Return [x, y] of the center of cell containing provided text 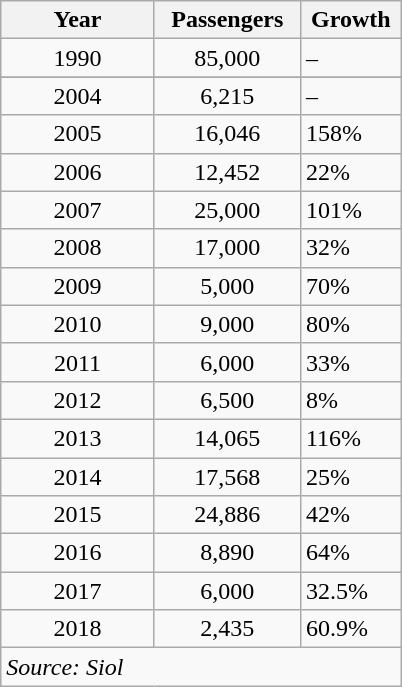
17,568 [227, 477]
32% [350, 248]
60.9% [350, 629]
70% [350, 286]
2011 [78, 362]
8,890 [227, 553]
12,452 [227, 172]
9,000 [227, 324]
2012 [78, 400]
1990 [78, 58]
8% [350, 400]
22% [350, 172]
2018 [78, 629]
17,000 [227, 248]
16,046 [227, 134]
6,500 [227, 400]
2005 [78, 134]
2009 [78, 286]
2016 [78, 553]
2004 [78, 96]
5,000 [227, 286]
24,886 [227, 515]
64% [350, 553]
2015 [78, 515]
25,000 [227, 210]
2014 [78, 477]
85,000 [227, 58]
2,435 [227, 629]
2006 [78, 172]
14,065 [227, 438]
2010 [78, 324]
2008 [78, 248]
Passengers [227, 20]
6,215 [227, 96]
Year [78, 20]
Growth [350, 20]
42% [350, 515]
2007 [78, 210]
32.5% [350, 591]
25% [350, 477]
158% [350, 134]
101% [350, 210]
116% [350, 438]
2017 [78, 591]
80% [350, 324]
33% [350, 362]
2013 [78, 438]
Source: Siol [202, 667]
